Provide the (X, Y) coordinate of the cell's center where the given text is located.  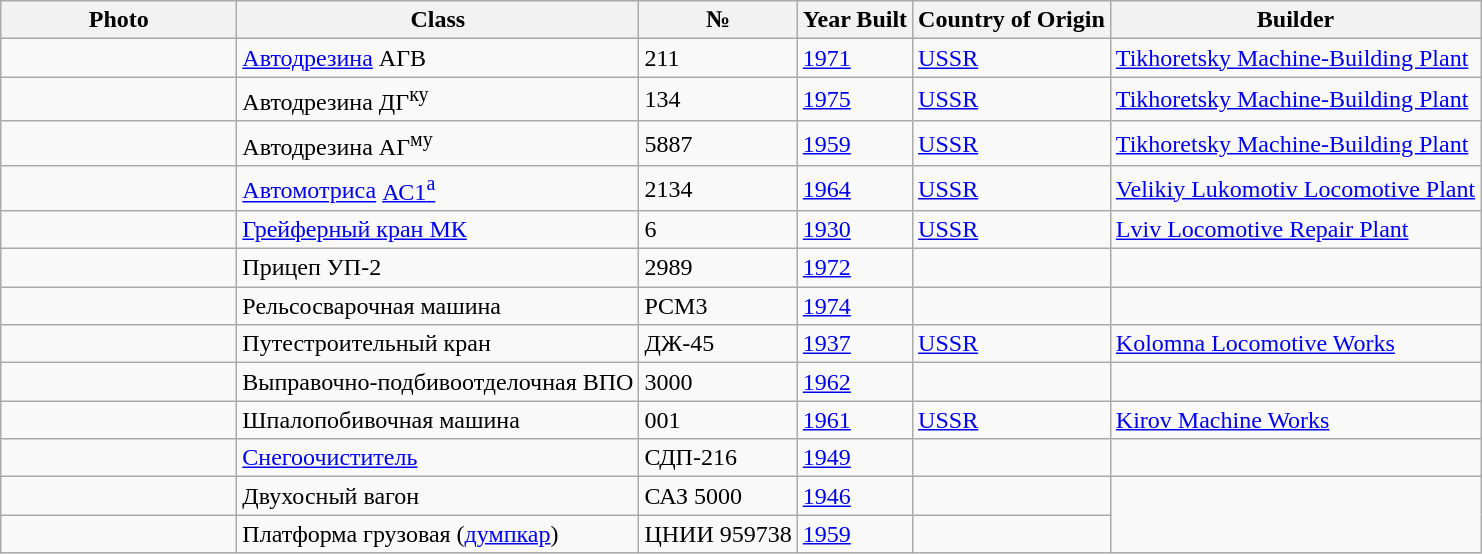
1962 (854, 382)
ЦНИИ 959738 (718, 534)
Рельсосварочная машина (438, 306)
Автодрезина АГму (438, 144)
2134 (718, 188)
Builder (1295, 20)
1964 (854, 188)
1974 (854, 306)
РСМ3 (718, 306)
Year Built (854, 20)
Снегоочиститель (438, 458)
ДЖ-45 (718, 344)
2989 (718, 268)
134 (718, 100)
1937 (854, 344)
1971 (854, 58)
001 (718, 420)
Photo (119, 20)
Выправочно-подбивоотделочная ВПО (438, 382)
1972 (854, 268)
Class (438, 20)
1975 (854, 100)
1946 (854, 496)
Lviv Locomotive Repair Plant (1295, 230)
Грейферный кран МК (438, 230)
Шпалопобивочная машина (438, 420)
Автомотриса АС1а (438, 188)
Kirov Machine Works (1295, 420)
Платформа грузовая (думпкар) (438, 534)
Velikiy Lukomotiv Locomotive Plant (1295, 188)
Прицеп УП-2 (438, 268)
Двухосный вагон (438, 496)
№ (718, 20)
СДП-216 (718, 458)
3000 (718, 382)
1961 (854, 420)
Kolomna Locomotive Works (1295, 344)
Путестроительный кран (438, 344)
6 (718, 230)
Country of Origin (1012, 20)
1949 (854, 458)
211 (718, 58)
Автодрезина ДГку (438, 100)
Автодрезина АГВ (438, 58)
САЗ 5000 (718, 496)
5887 (718, 144)
1930 (854, 230)
